Detect which cell encompasses the target text, then output its (x, y) center coordinate. 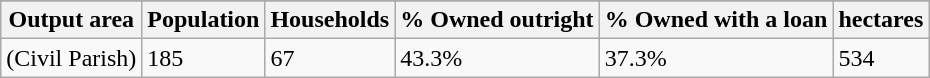
hectares (881, 20)
Households (330, 20)
37.3% (716, 58)
(Civil Parish) (72, 58)
% Owned outright (497, 20)
185 (204, 58)
43.3% (497, 58)
% Owned with a loan (716, 20)
534 (881, 58)
Output area (72, 20)
Population (204, 20)
67 (330, 58)
